Locate the cell with the specified text and output its [X, Y] center coordinate. 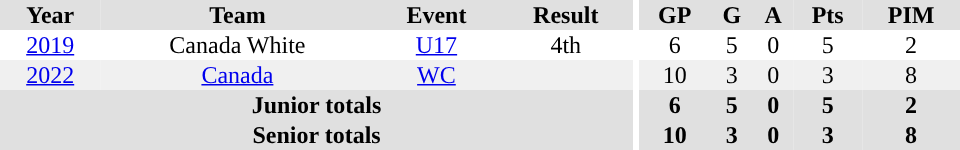
G [732, 15]
Year [50, 15]
4th [566, 45]
U17 [436, 45]
GP [675, 15]
Pts [828, 15]
Junior totals [316, 105]
Result [566, 15]
Senior totals [316, 135]
Canada [237, 75]
2019 [50, 45]
Team [237, 15]
Event [436, 15]
PIM [911, 15]
Canada White [237, 45]
2022 [50, 75]
A [773, 15]
WC [436, 75]
